Pinpoint the cell where the given text exists, returning its [x, y] midpoint coordinate. 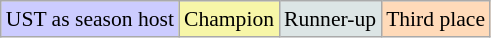
Third place [436, 19]
UST as season host [90, 19]
Champion [229, 19]
Runner-up [330, 19]
